Locate the cell with the specified text and output its (x, y) center coordinate. 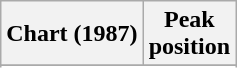
Peakposition (189, 34)
Chart (1987) (72, 34)
